Identify which cell holds the provided text, then report its (x, y) central coordinate. 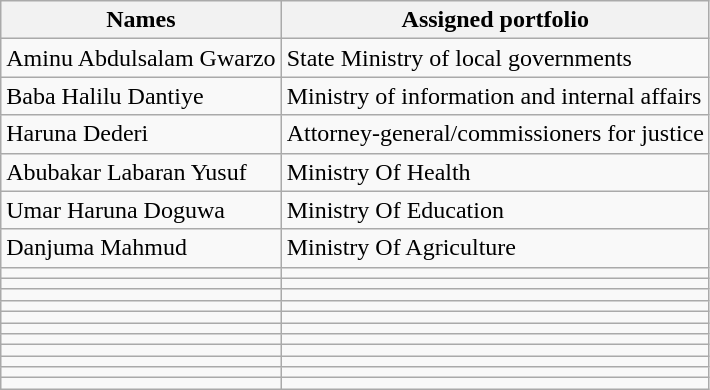
Aminu Abdulsalam Gwarzo (141, 58)
Ministry Of Health (495, 172)
Baba Halilu Dantiye (141, 96)
State Ministry of local governments (495, 58)
Umar Haruna Doguwa (141, 210)
Danjuma Mahmud (141, 248)
Assigned portfolio (495, 20)
Abubakar Labaran Yusuf (141, 172)
Attorney-general/commissioners for justice (495, 134)
Ministry Of Education (495, 210)
Haruna Dederi (141, 134)
Ministry Of Agriculture (495, 248)
Names (141, 20)
Ministry of information and internal affairs (495, 96)
